Detect which cell encompasses the target text, then output its [X, Y] center coordinate. 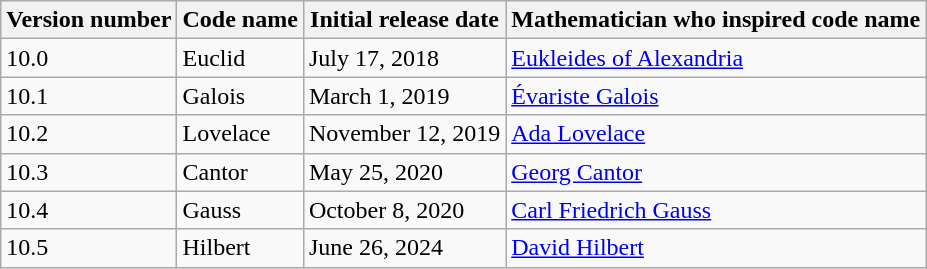
Lovelace [240, 134]
10.0 [89, 58]
May 25, 2020 [404, 172]
Cantor [240, 172]
Évariste Galois [716, 96]
Gauss [240, 210]
10.4 [89, 210]
10.3 [89, 172]
October 8, 2020 [404, 210]
Euclid [240, 58]
10.2 [89, 134]
10.1 [89, 96]
March 1, 2019 [404, 96]
Code name [240, 20]
David Hilbert [716, 248]
Mathematician who inspired code name [716, 20]
10.5 [89, 248]
June 26, 2024 [404, 248]
November 12, 2019 [404, 134]
Ada Lovelace [716, 134]
July 17, 2018 [404, 58]
Version number [89, 20]
Eukleides of Alexandria [716, 58]
Initial release date [404, 20]
Hilbert [240, 248]
Galois [240, 96]
Carl Friedrich Gauss [716, 210]
Georg Cantor [716, 172]
